Search for the cell housing the specified text and yield its (x, y) center coordinate. 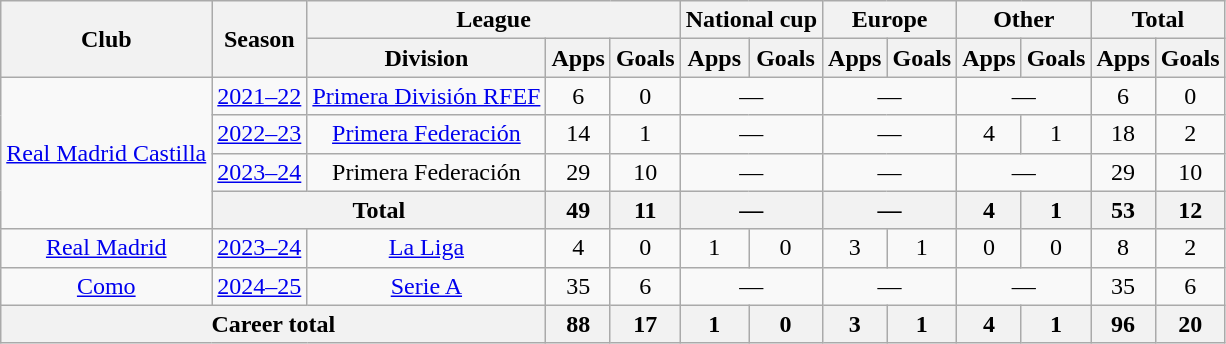
2024–25 (260, 286)
Club (106, 39)
8 (1123, 248)
88 (578, 324)
League (494, 20)
Career total (274, 324)
Primera División RFEF (426, 96)
14 (578, 134)
Real Madrid Castilla (106, 153)
Europe (890, 20)
12 (1190, 210)
La Liga (426, 248)
11 (645, 210)
Other (1024, 20)
17 (645, 324)
Como (106, 286)
2022–23 (260, 134)
Season (260, 39)
National cup (751, 20)
96 (1123, 324)
2021–22 (260, 96)
Division (426, 58)
53 (1123, 210)
20 (1190, 324)
Serie A (426, 286)
18 (1123, 134)
Real Madrid (106, 248)
49 (578, 210)
